Scan for the cell matching the given text and deliver its (X, Y) coordinate at center. 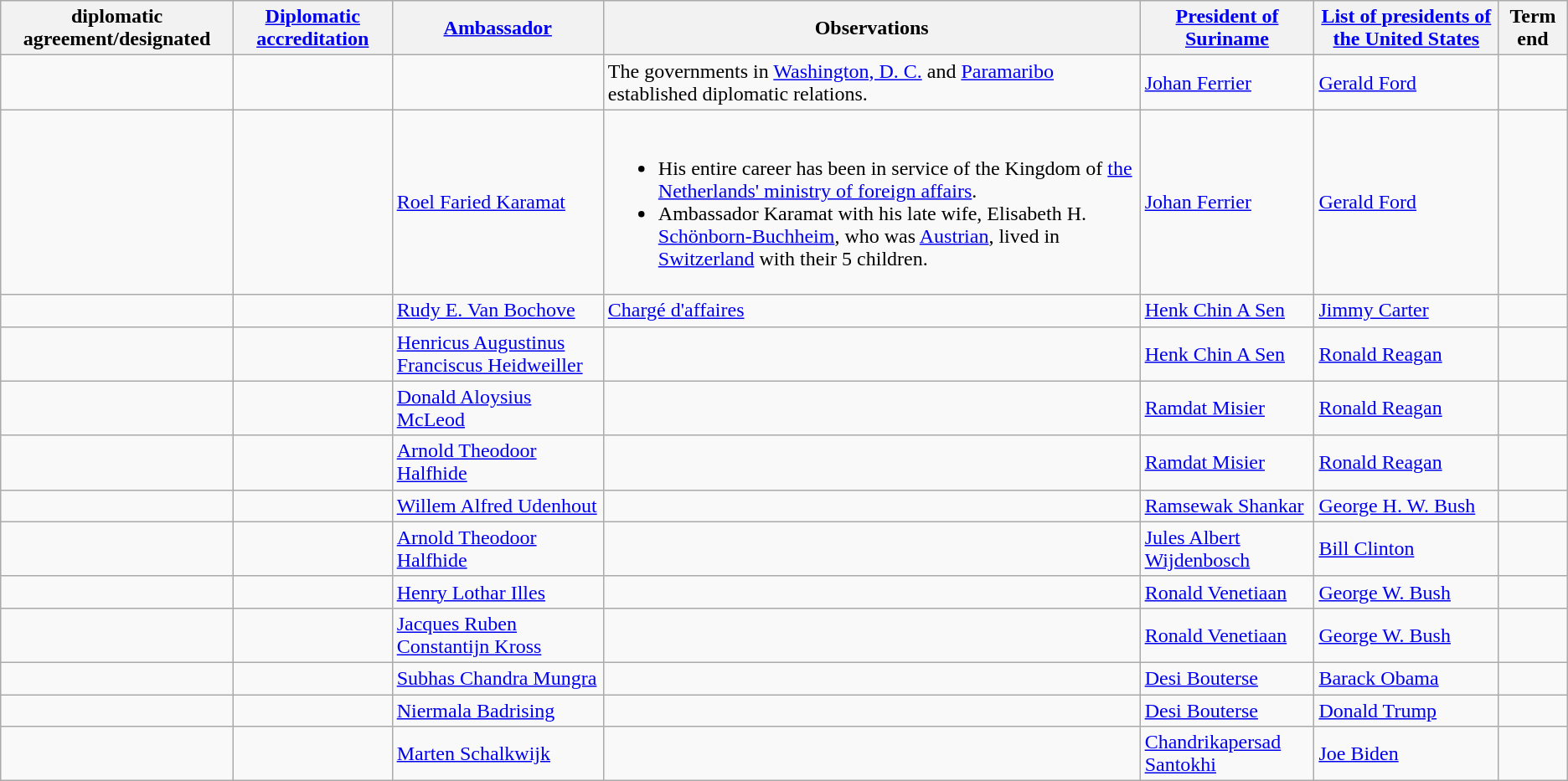
The governments in Washington, D. C. and Paramaribo established diplomatic relations. (871, 82)
Marten Schalkwijk (498, 753)
List of presidents of the United States (1406, 28)
diplomatic agreement/designated (117, 28)
Subhas Chandra Mungra (498, 678)
Ambassador (498, 28)
Donald Aloysius McLeod (498, 408)
Bill Clinton (1406, 549)
Chandrikapersad Santokhi (1227, 753)
Observations (871, 28)
President of Suriname (1227, 28)
George H. W. Bush (1406, 506)
Niermala Badrising (498, 711)
Ramsewak Shankar (1227, 506)
Jacques Ruben Constantijn Kross (498, 635)
Willem Alfred Udenhout (498, 506)
Henry Lothar Illes (498, 592)
Barack Obama (1406, 678)
Chargé d'affaires (871, 311)
Joe Biden (1406, 753)
Henricus Augustinus Franciscus Heidweiller (498, 353)
Roel Faried Karamat (498, 203)
Diplomatic accreditation (312, 28)
Jimmy Carter (1406, 311)
Term end (1533, 28)
Jules Albert Wijdenbosch (1227, 549)
Donald Trump (1406, 711)
Rudy E. Van Bochove (498, 311)
